Detect which cell encompasses the target text, then output its [X, Y] center coordinate. 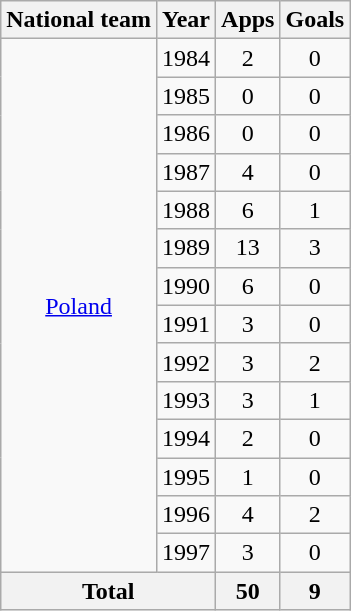
50 [248, 591]
13 [248, 248]
1994 [186, 438]
Year [186, 20]
Apps [248, 20]
1986 [186, 134]
1997 [186, 553]
National team [79, 20]
1985 [186, 96]
1992 [186, 362]
1993 [186, 400]
1989 [186, 248]
Goals [315, 20]
1987 [186, 172]
Poland [79, 306]
1988 [186, 210]
1990 [186, 286]
1984 [186, 58]
9 [315, 591]
1991 [186, 324]
1996 [186, 515]
1995 [186, 477]
Total [108, 591]
